Provide the (x, y) coordinate of the cell's center where the given text is located.  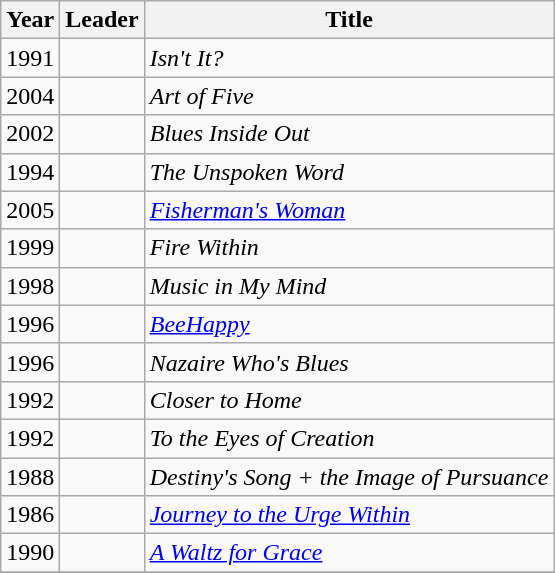
1999 (30, 248)
1986 (30, 515)
1998 (30, 286)
Leader (102, 20)
1990 (30, 553)
A Waltz for Grace (349, 553)
The Unspoken Word (349, 172)
Music in My Mind (349, 286)
Title (349, 20)
BeeHappy (349, 324)
To the Eyes of Creation (349, 438)
Isn't It? (349, 58)
1994 (30, 172)
Art of Five (349, 96)
Year (30, 20)
Journey to the Urge Within (349, 515)
Closer to Home (349, 400)
1991 (30, 58)
Destiny's Song + the Image of Pursuance (349, 477)
2005 (30, 210)
Fisherman's Woman (349, 210)
Blues Inside Out (349, 134)
1988 (30, 477)
2002 (30, 134)
Nazaire Who's Blues (349, 362)
2004 (30, 96)
Fire Within (349, 248)
